Detect which cell encompasses the target text, then output its [X, Y] center coordinate. 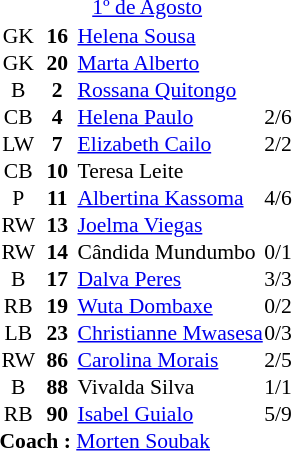
0/1 [278, 252]
Helena Sousa [170, 36]
2/6 [278, 117]
Rossana Quitongo [170, 90]
Wuta Dombaxe [170, 306]
20 [57, 63]
2/2 [278, 144]
Vivalda Silva [170, 387]
7 [57, 144]
2/5 [278, 360]
11 [57, 198]
0/2 [278, 306]
13 [57, 225]
0/3 [278, 333]
2 [57, 90]
Marta Alberto [170, 63]
Elizabeth Cailo [170, 144]
90 [57, 414]
Albertina Kassoma [170, 198]
3/3 [278, 279]
5/9 [278, 414]
86 [57, 360]
LW [19, 144]
Christianne Mwasesa [170, 333]
88 [57, 387]
17 [57, 279]
LB [19, 333]
19 [57, 306]
23 [57, 333]
1/1 [278, 387]
Isabel Guialo [170, 414]
Helena Paulo [170, 117]
4 [57, 117]
Cândida Mundumbo [170, 252]
Carolina Morais [170, 360]
4/6 [278, 198]
Teresa Leite [170, 171]
Joelma Viegas [170, 225]
10 [57, 171]
Dalva Peres [170, 279]
P [19, 198]
14 [57, 252]
16 [57, 36]
